Scan for the cell matching the given text and deliver its [X, Y] coordinate at center. 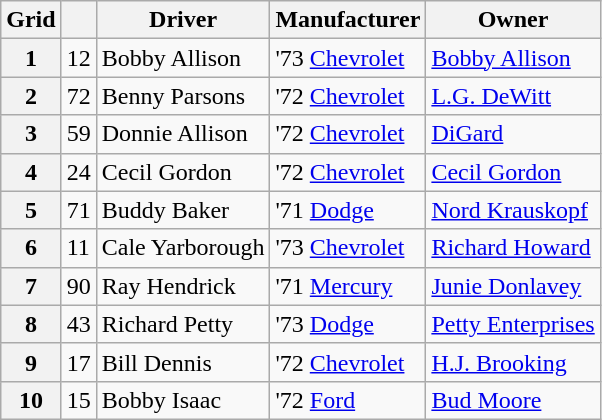
Petty Enterprises [513, 324]
Manufacturer [348, 20]
90 [78, 286]
Grid [31, 20]
10 [31, 400]
Cale Yarborough [183, 248]
Owner [513, 20]
'73 Dodge [348, 324]
8 [31, 324]
Bud Moore [513, 400]
2 [31, 96]
H.J. Brooking [513, 362]
Nord Krauskopf [513, 210]
Donnie Allison [183, 134]
Ray Hendrick [183, 286]
4 [31, 172]
Junie Donlavey [513, 286]
'72 Ford [348, 400]
72 [78, 96]
Bill Dennis [183, 362]
17 [78, 362]
Benny Parsons [183, 96]
71 [78, 210]
L.G. DeWitt [513, 96]
Bobby Isaac [183, 400]
9 [31, 362]
6 [31, 248]
Driver [183, 20]
7 [31, 286]
'71 Dodge [348, 210]
5 [31, 210]
Richard Petty [183, 324]
43 [78, 324]
59 [78, 134]
Buddy Baker [183, 210]
1 [31, 58]
'71 Mercury [348, 286]
Richard Howard [513, 248]
12 [78, 58]
24 [78, 172]
11 [78, 248]
15 [78, 400]
DiGard [513, 134]
3 [31, 134]
